Search for the cell housing the specified text and yield its [x, y] center coordinate. 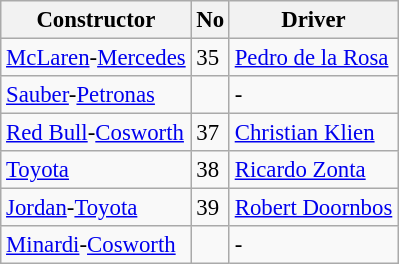
38 [210, 170]
No [210, 20]
Toyota [96, 170]
Jordan-Toyota [96, 208]
39 [210, 208]
McLaren-Mercedes [96, 58]
Red Bull-Cosworth [96, 133]
Robert Doornbos [313, 208]
Sauber-Petronas [96, 95]
Minardi-Cosworth [96, 245]
Driver [313, 20]
35 [210, 58]
Pedro de la Rosa [313, 58]
Ricardo Zonta [313, 170]
37 [210, 133]
Constructor [96, 20]
Christian Klien [313, 133]
